Find where the given text appears and provide that cell's center as (x, y) coordinate. 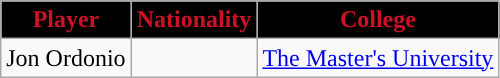
Nationality (194, 20)
Jon Ordonio (66, 58)
College (378, 20)
Player (66, 20)
The Master's University (378, 58)
